Output the [x, y] coordinate of the center of the cell containing the given text.  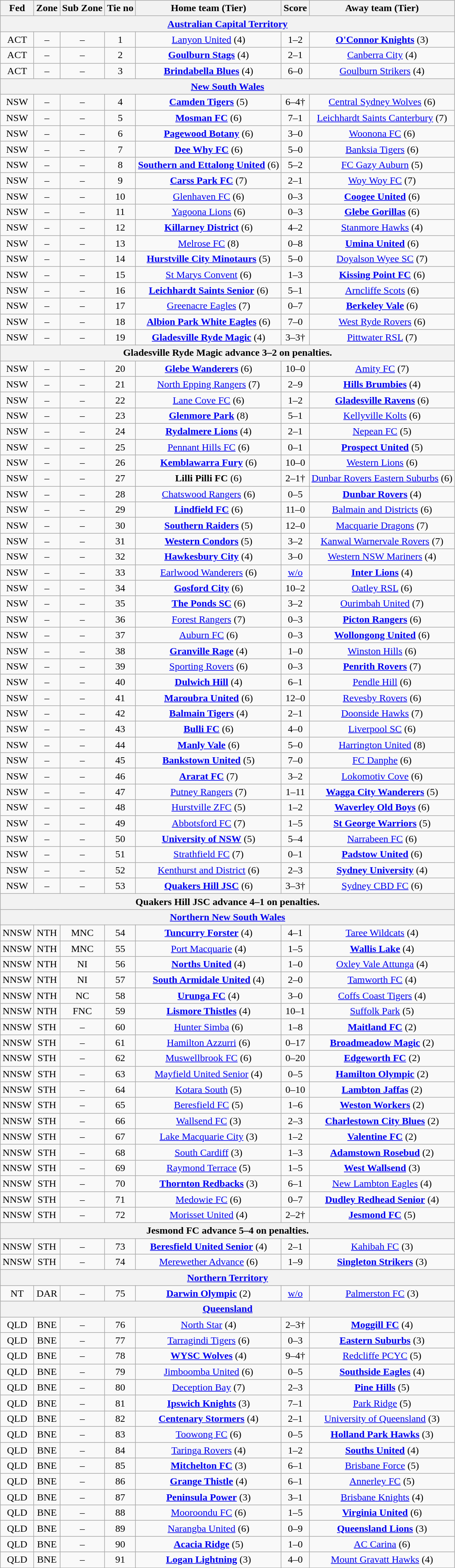
DAR [47, 1293]
66 [120, 1121]
18 [120, 322]
Narrabeen FC (6) [382, 839]
Woy Woy FC (7) [382, 180]
Hurstville City Minotaurs (5) [209, 259]
39 [120, 666]
61 [120, 1043]
59 [120, 1011]
12 [120, 228]
29 [120, 510]
26 [120, 463]
5 [120, 118]
Western Condors (5) [209, 541]
80 [120, 1387]
Ararat FC (7) [209, 776]
Jesmond FC (5) [382, 1215]
Brisbane Force (5) [382, 1466]
Glenmore Park (8) [209, 415]
St Marys Convent (6) [209, 275]
0–8 [295, 243]
89 [120, 1528]
Sub Zone [82, 8]
Maitland FC (2) [382, 1027]
Moggill FC (4) [382, 1325]
Western Lions (6) [382, 463]
52 [120, 870]
28 [120, 494]
NT [17, 1293]
10–2 [295, 588]
Glenhaven FC (6) [209, 196]
Holland Park Hawks (3) [382, 1434]
1–11 [295, 792]
Queensland Lions (3) [382, 1528]
The Ponds SC (6) [209, 604]
O'Connor Knights (3) [382, 40]
23 [120, 415]
Mitchelton FC (3) [209, 1466]
63 [120, 1074]
Doonside Hawks (7) [382, 714]
Western NSW Mariners (4) [382, 557]
Hurstville ZFC (5) [209, 807]
Mosman FC (6) [209, 118]
Hamilton Olympic (2) [382, 1074]
82 [120, 1419]
Wollongong United (6) [382, 635]
South Cardiff (3) [209, 1152]
30 [120, 525]
FC Gazy Auburn (5) [382, 165]
Balmain Tigers (4) [209, 714]
Park Ridge (5) [382, 1403]
71 [120, 1199]
2–0 [295, 980]
6–4† [295, 102]
Urunga FC (4) [209, 996]
Southern and Ettalong United (6) [209, 165]
35 [120, 604]
15 [120, 275]
Lindfield FC (6) [209, 510]
53 [120, 886]
Amity FC (7) [382, 369]
Albion Park White Eagles (6) [209, 322]
40 [120, 682]
44 [120, 745]
Tarragindi Tigers (6) [209, 1340]
33 [120, 572]
Hawkesbury City (4) [209, 557]
Edgeworth FC (2) [382, 1058]
Northern Territory [228, 1278]
Valentine FC (2) [382, 1136]
Doyalson Wyee SC (7) [382, 259]
Quakers Hill JSC (6) [209, 886]
Gladesville Ravens (6) [382, 400]
Leichhardt Saints Senior (6) [209, 290]
47 [120, 792]
Brindabella Blues (4) [209, 71]
Macquarie Dragons (7) [382, 525]
Thornton Redbacks (3) [209, 1183]
81 [120, 1403]
Goulburn Stags (4) [209, 55]
6–0 [295, 71]
Umina United (6) [382, 243]
WYSC Wolves (4) [209, 1356]
NC [82, 996]
Logan Lightning (3) [209, 1560]
14 [120, 259]
Weston Workers (2) [382, 1105]
Dee Why FC (6) [209, 149]
Picton Rangers (6) [382, 619]
2–3† [295, 1325]
Beresfield FC (5) [209, 1105]
57 [120, 980]
Dunbar Rovers (4) [382, 494]
Kemblawarra Fury (6) [209, 463]
Gosford City (6) [209, 588]
37 [120, 635]
Away team (Tier) [382, 8]
Revesby Rovers (6) [382, 698]
Abbotsford FC (7) [209, 823]
FC Danphe (6) [382, 761]
49 [120, 823]
Banksia Tigers (6) [382, 149]
Lake Macquarie City (3) [209, 1136]
Centenary Stormers (4) [209, 1419]
Pendle Hill (6) [382, 682]
Toowong FC (6) [209, 1434]
FNC [82, 1011]
Lismore Thistles (4) [209, 1011]
Broadmeadow Magic (2) [382, 1043]
South Armidale United (4) [209, 980]
Ipswich Knights (3) [209, 1403]
36 [120, 619]
Northern New South Wales [228, 917]
Pine Hills (5) [382, 1387]
Wagga City Wanderers (5) [382, 792]
Oatley RSL (6) [382, 588]
Canberra City (4) [382, 55]
Deception Bay (7) [209, 1387]
Score [295, 8]
Winston Hills (6) [382, 651]
68 [120, 1152]
Mount Gravatt Hawks (4) [382, 1560]
50 [120, 839]
Kenthurst and District (6) [209, 870]
Glebe Gorillas (6) [382, 212]
11–0 [295, 510]
Killarney District (6) [209, 228]
Virginia United (6) [382, 1513]
58 [120, 996]
2 [120, 55]
38 [120, 651]
West Wallsend (3) [382, 1168]
Medowie FC (6) [209, 1199]
Yagoona Lions (6) [209, 212]
16 [120, 290]
64 [120, 1090]
Kahibah FC (3) [382, 1246]
Mooroondu FC (6) [209, 1513]
Glebe Wanderers (6) [209, 369]
7 [120, 149]
2–1† [295, 478]
Forest Rangers (7) [209, 619]
Melrose FC (8) [209, 243]
Lambton Jaffas (2) [382, 1090]
84 [120, 1450]
0–9 [295, 1528]
72 [120, 1215]
Suffolk Park (5) [382, 1011]
Palmerston FC (3) [382, 1293]
Souths United (4) [382, 1450]
Annerley FC (5) [382, 1482]
Stanmore Hawks (4) [382, 228]
Coffs Coast Tigers (4) [382, 996]
11 [120, 212]
88 [120, 1513]
45 [120, 761]
Strathfield FC (7) [209, 854]
Southern Raiders (5) [209, 525]
Granville Rage (4) [209, 651]
43 [120, 729]
Rydalmere Lions (4) [209, 431]
0–17 [295, 1043]
Pagewood Botany (6) [209, 133]
4 [120, 102]
Putney Rangers (7) [209, 792]
Dulwich Hill (4) [209, 682]
Gladesville Ryde Magic (4) [209, 337]
73 [120, 1246]
Woonona FC (6) [382, 133]
Peninsula Power (3) [209, 1497]
Darwin Olympic (2) [209, 1293]
Kellyville Kolts (6) [382, 415]
Raymond Terrace (5) [209, 1168]
1 [120, 40]
42 [120, 714]
University of NSW (5) [209, 839]
48 [120, 807]
9–4† [295, 1356]
78 [120, 1356]
60 [120, 1027]
90 [120, 1544]
Wallis Lake (4) [382, 948]
Kanwal Warnervale Rovers (7) [382, 541]
17 [120, 306]
Merewether Advance (6) [209, 1262]
27 [120, 478]
5–4 [295, 839]
Ourimbah United (7) [382, 604]
13 [120, 243]
31 [120, 541]
Lokomotiv Cove (6) [382, 776]
Australian Capital Territory [228, 24]
Jesmond FC advance 5–4 on penalties. [228, 1231]
Narangba United (6) [209, 1528]
83 [120, 1434]
4–1 [295, 933]
Dudley Redhead Senior (4) [382, 1199]
77 [120, 1340]
6 [120, 133]
Wallsend FC (3) [209, 1121]
55 [120, 948]
Kotara South (5) [209, 1090]
87 [120, 1497]
Central Sydney Wolves (6) [382, 102]
0–10 [295, 1090]
1–8 [295, 1027]
Waverley Old Boys (6) [382, 807]
West Ryde Rovers (6) [382, 322]
25 [120, 447]
65 [120, 1105]
Sporting Rovers (6) [209, 666]
85 [120, 1466]
20 [120, 369]
Morisset United (4) [209, 1215]
51 [120, 854]
2–2† [295, 1215]
Oxley Vale Attunga (4) [382, 964]
1–6 [295, 1105]
10 [120, 196]
54 [120, 933]
21 [120, 384]
Singleton Strikers (3) [382, 1262]
3–1 [295, 1497]
10–1 [295, 1011]
34 [120, 588]
Greenacre Eagles (7) [209, 306]
Chatswood Rangers (6) [209, 494]
Bankstown United (5) [209, 761]
Hamilton Azzurri (6) [209, 1043]
Brisbane Knights (4) [382, 1497]
Home team (Tier) [209, 8]
Acacia Ridge (5) [209, 1544]
Muswellbrook FC (6) [209, 1058]
AC Carina (6) [382, 1544]
67 [120, 1136]
Eastern Suburbs (3) [382, 1340]
19 [120, 337]
Harrington United (8) [382, 745]
Lanyon United (4) [209, 40]
Balmain and Districts (6) [382, 510]
Norths United (4) [209, 964]
Tie no [120, 8]
Liverpool SC (6) [382, 729]
Beresfield United Senior (4) [209, 1246]
Kissing Point FC (6) [382, 275]
Quakers Hill JSC advance 4–1 on penalties. [228, 901]
0–20 [295, 1058]
St George Warriors (5) [382, 823]
Adamstown Rosebud (2) [382, 1152]
24 [120, 431]
Padstow United (6) [382, 854]
Tamworth FC (4) [382, 980]
New South Wales [228, 86]
8 [120, 165]
Hunter Simba (6) [209, 1027]
Inter Lions (4) [382, 572]
Maroubra United (6) [209, 698]
University of Queensland (3) [382, 1419]
North Epping Rangers (7) [209, 384]
Port Macquarie (4) [209, 948]
41 [120, 698]
Leichhardt Saints Canterbury (7) [382, 118]
Earlwood Wanderers (6) [209, 572]
Goulburn Strikers (4) [382, 71]
Bulli FC (6) [209, 729]
46 [120, 776]
86 [120, 1482]
22 [120, 400]
79 [120, 1372]
9 [120, 180]
69 [120, 1168]
62 [120, 1058]
Charlestown City Blues (2) [382, 1121]
Southside Eagles (4) [382, 1372]
32 [120, 557]
Manly Vale (6) [209, 745]
Sydney CBD FC (6) [382, 886]
Berkeley Vale (6) [382, 306]
Prospect United (5) [382, 447]
New Lambton Eagles (4) [382, 1183]
Pennant Hills FC (6) [209, 447]
Gladesville Ryde Magic advance 3–2 on penalties. [228, 353]
Dunbar Rovers Eastern Suburbs (6) [382, 478]
Sydney University (4) [382, 870]
Coogee United (6) [382, 196]
Fed [17, 8]
Taree Wildcats (4) [382, 933]
70 [120, 1183]
Carss Park FC (7) [209, 180]
Queensland [228, 1309]
Nepean FC (5) [382, 431]
Jimboomba United (6) [209, 1372]
74 [120, 1262]
Hills Brumbies (4) [382, 384]
Arncliffe Scots (6) [382, 290]
Penrith Rovers (7) [382, 666]
5–2 [295, 165]
Zone [47, 8]
Camden Tigers (5) [209, 102]
76 [120, 1325]
Redcliffe PCYC (5) [382, 1356]
Pittwater RSL (7) [382, 337]
Mayfield United Senior (4) [209, 1074]
Lane Cove FC (6) [209, 400]
3 [120, 71]
Tuncurry Forster (4) [209, 933]
2–9 [295, 384]
1–9 [295, 1262]
91 [120, 1560]
Auburn FC (6) [209, 635]
Taringa Rovers (4) [209, 1450]
75 [120, 1293]
Grange Thistle (4) [209, 1482]
4–2 [295, 228]
56 [120, 964]
North Star (4) [209, 1325]
Lilli Pilli FC (6) [209, 478]
